Pinpoint the cell where the given text exists, returning its [X, Y] midpoint coordinate. 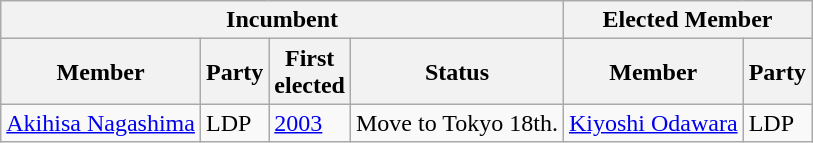
Kiyoshi Odawara [653, 123]
Akihisa Nagashima [101, 123]
Incumbent [282, 20]
Move to Tokyo 18th. [456, 123]
Elected Member [687, 20]
2003 [310, 123]
Status [456, 72]
Firstelected [310, 72]
